For the text-containing cell, return its midpoint in (x, y) coordinate format. 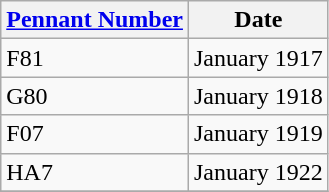
January 1917 (258, 58)
Date (258, 20)
January 1922 (258, 172)
G80 (95, 96)
January 1918 (258, 96)
January 1919 (258, 134)
HA7 (95, 172)
Pennant Number (95, 20)
F07 (95, 134)
F81 (95, 58)
